Search for the cell housing the specified text and yield its [x, y] center coordinate. 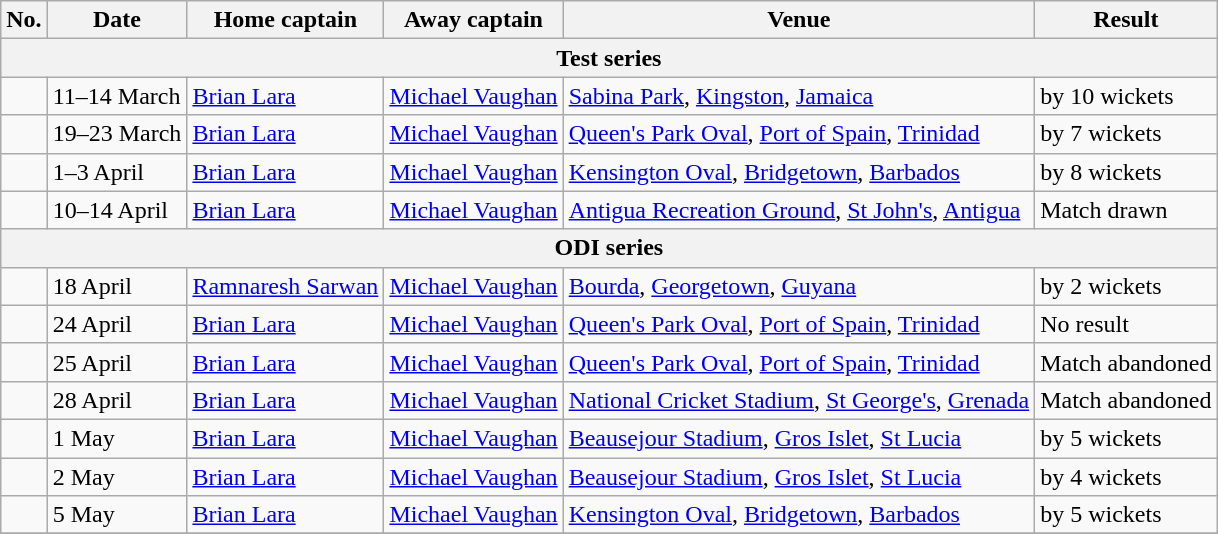
Ramnaresh Sarwan [286, 286]
ODI series [609, 248]
1 May [117, 438]
Match drawn [1126, 210]
by 4 wickets [1126, 477]
5 May [117, 515]
28 April [117, 400]
Test series [609, 58]
No. [24, 20]
Venue [799, 20]
National Cricket Stadium, St George's, Grenada [799, 400]
1–3 April [117, 172]
19–23 March [117, 134]
11–14 March [117, 96]
Date [117, 20]
Sabina Park, Kingston, Jamaica [799, 96]
by 2 wickets [1126, 286]
24 April [117, 324]
10–14 April [117, 210]
No result [1126, 324]
Away captain [474, 20]
by 7 wickets [1126, 134]
Antigua Recreation Ground, St John's, Antigua [799, 210]
by 10 wickets [1126, 96]
by 8 wickets [1126, 172]
18 April [117, 286]
Bourda, Georgetown, Guyana [799, 286]
Home captain [286, 20]
25 April [117, 362]
Result [1126, 20]
2 May [117, 477]
